Locate the cell with the specified text and output its (x, y) center coordinate. 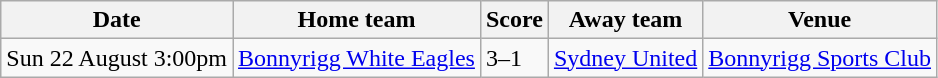
Home team (357, 20)
Score (514, 20)
3–1 (514, 58)
Venue (820, 20)
Sydney United (625, 58)
Away team (625, 20)
Bonnyrigg Sports Club (820, 58)
Sun 22 August 3:00pm (117, 58)
Bonnyrigg White Eagles (357, 58)
Date (117, 20)
